Determine the [x, y] coordinate at the center of the cell enclosing the given text.  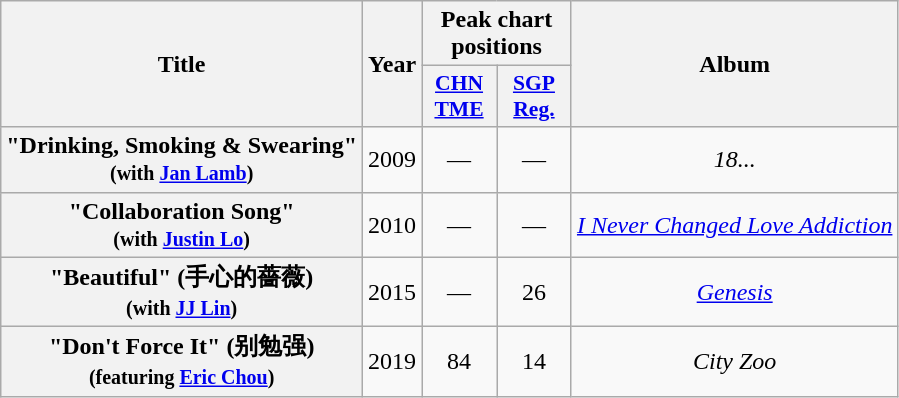
City Zoo [734, 362]
"Don't Force It" (别勉强)(featuring Eric Chou) [182, 362]
Title [182, 64]
14 [534, 362]
"Drinking, Smoking & Swearing"(with Jan Lamb) [182, 160]
Year [392, 64]
84 [460, 362]
SGP Reg. [534, 96]
2015 [392, 292]
2009 [392, 160]
I Never Changed Love Addiction [734, 224]
18... [734, 160]
CHN TME [460, 96]
26 [534, 292]
Genesis [734, 292]
2010 [392, 224]
Peak chart positions [497, 34]
2019 [392, 362]
"Beautiful" (手心的薔薇)(with JJ Lin) [182, 292]
"Collaboration Song"(with Justin Lo) [182, 224]
Album [734, 64]
